Find where the given text appears and provide that cell's center as (x, y) coordinate. 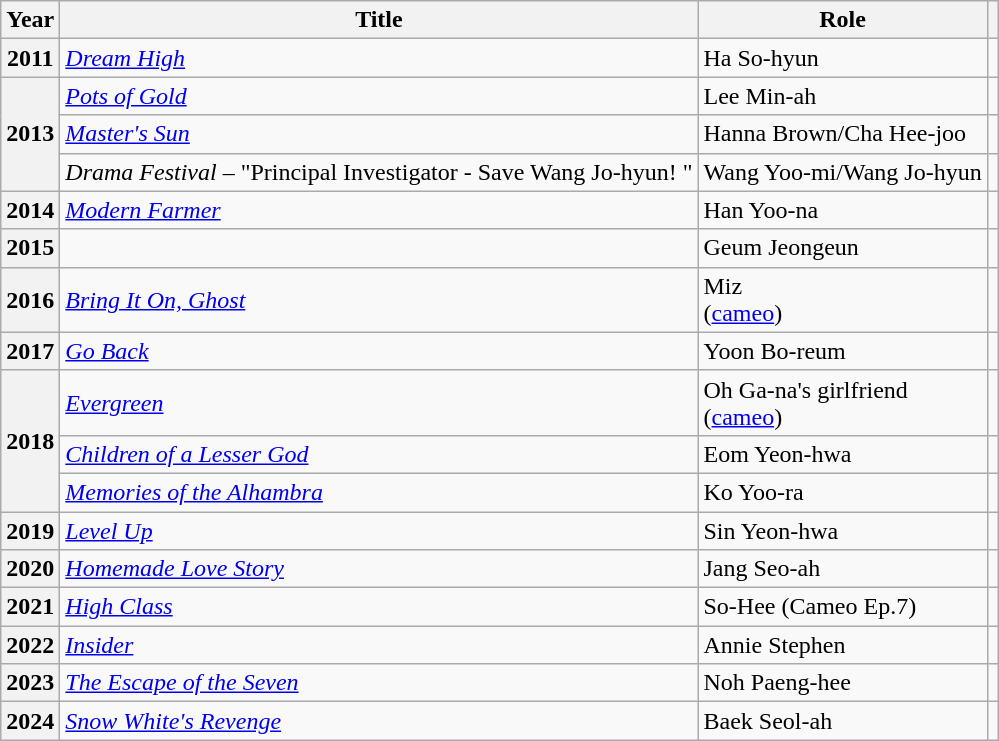
Ko Yoo-ra (842, 492)
2016 (30, 300)
Go Back (379, 351)
Bring It On, Ghost (379, 300)
Dream High (379, 58)
Yoon Bo-reum (842, 351)
High Class (379, 607)
Level Up (379, 531)
Lee Min-ah (842, 96)
2011 (30, 58)
So-Hee (Cameo Ep.7) (842, 607)
Pots of Gold (379, 96)
The Escape of the Seven (379, 683)
Wang Yoo-mi/Wang Jo-hyun (842, 172)
Title (379, 20)
Jang Seo-ah (842, 569)
Memories of the Alhambra (379, 492)
Drama Festival – "Principal Investigator - Save Wang Jo-hyun! " (379, 172)
2024 (30, 721)
2019 (30, 531)
Oh Ga-na's girlfriend(cameo) (842, 402)
Master's Sun (379, 134)
Hanna Brown/Cha Hee-joo (842, 134)
Miz (cameo) (842, 300)
Homemade Love Story (379, 569)
Modern Farmer (379, 210)
2014 (30, 210)
2018 (30, 440)
Sin Yeon-hwa (842, 531)
2023 (30, 683)
Evergreen (379, 402)
Role (842, 20)
Children of a Lesser God (379, 454)
Geum Jeongeun (842, 248)
Insider (379, 645)
Year (30, 20)
2017 (30, 351)
Eom Yeon-hwa (842, 454)
2015 (30, 248)
2022 (30, 645)
Snow White's Revenge (379, 721)
2020 (30, 569)
Noh Paeng-hee (842, 683)
Annie Stephen (842, 645)
Han Yoo-na (842, 210)
Ha So-hyun (842, 58)
2013 (30, 134)
Baek Seol-ah (842, 721)
2021 (30, 607)
